Determine the (x, y) coordinate at the center of the cell enclosing the given text.  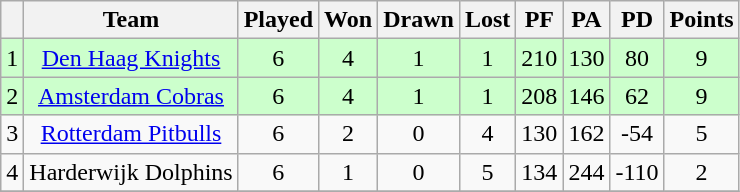
80 (637, 58)
Team (131, 20)
Lost (487, 20)
Played (278, 20)
208 (540, 96)
PF (540, 20)
244 (586, 172)
-54 (637, 134)
PD (637, 20)
162 (586, 134)
210 (540, 58)
146 (586, 96)
Points (702, 20)
Amsterdam Cobras (131, 96)
Den Haag Knights (131, 58)
Rotterdam Pitbulls (131, 134)
Drawn (419, 20)
3 (12, 134)
134 (540, 172)
62 (637, 96)
-110 (637, 172)
Harderwijk Dolphins (131, 172)
Won (348, 20)
PA (586, 20)
